From the cell containing the given text, extract its center point as (x, y) coordinate. 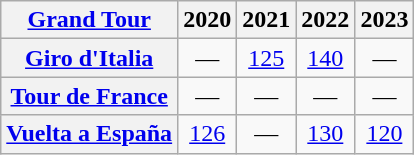
120 (384, 134)
Vuelta a España (90, 134)
126 (208, 134)
Grand Tour (90, 20)
2021 (266, 20)
2020 (208, 20)
2023 (384, 20)
140 (326, 58)
125 (266, 58)
2022 (326, 20)
Giro d'Italia (90, 58)
130 (326, 134)
Tour de France (90, 96)
